Find where the given text appears and provide that cell's center as [X, Y] coordinate. 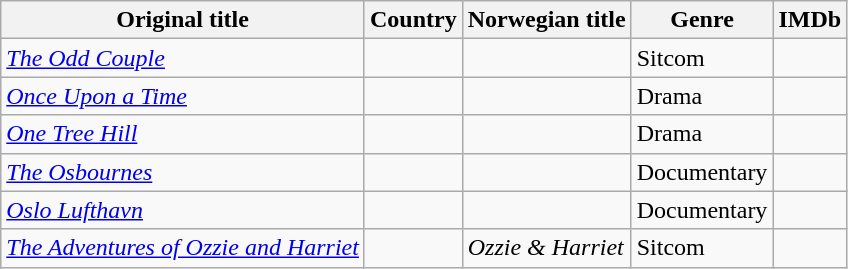
One Tree Hill [183, 134]
Norwegian title [546, 20]
Original title [183, 20]
Genre [702, 20]
The Adventures of Ozzie and Harriet [183, 248]
IMDb [810, 20]
The Osbournes [183, 172]
Country [413, 20]
The Odd Couple [183, 58]
Once Upon a Time [183, 96]
Oslo Lufthavn [183, 210]
Ozzie & Harriet [546, 248]
